Detect which cell encompasses the target text, then output its (X, Y) center coordinate. 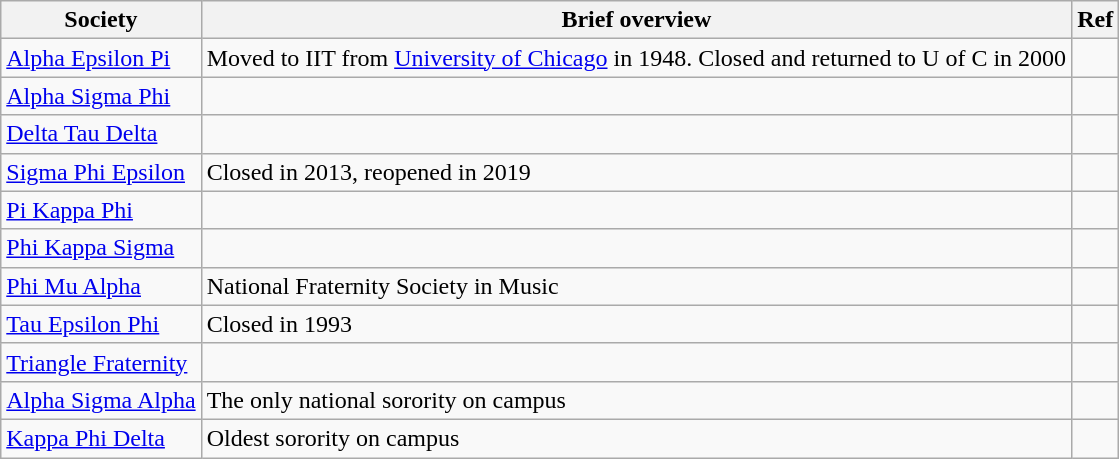
Moved to IIT from University of Chicago in 1948. Closed and returned to U of C in 2000 (636, 58)
Phi Kappa Sigma (101, 248)
Alpha Sigma Alpha (101, 400)
Delta Tau Delta (101, 134)
Alpha Sigma Phi (101, 96)
Alpha Epsilon Pi (101, 58)
Oldest sorority on campus (636, 438)
The only national sorority on campus (636, 400)
National Fraternity Society in Music (636, 286)
Triangle Fraternity (101, 362)
Phi Mu Alpha (101, 286)
Brief overview (636, 20)
Closed in 1993 (636, 324)
Ref (1096, 20)
Tau Epsilon Phi (101, 324)
Kappa Phi Delta (101, 438)
Closed in 2013, reopened in 2019 (636, 172)
Sigma Phi Epsilon (101, 172)
Pi Kappa Phi (101, 210)
Society (101, 20)
